Scan for the cell matching the given text and deliver its [X, Y] coordinate at center. 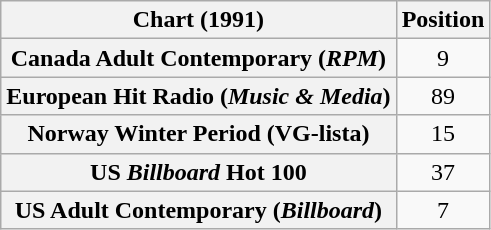
Canada Adult Contemporary (RPM) [198, 58]
15 [443, 134]
US Adult Contemporary (Billboard) [198, 210]
9 [443, 58]
89 [443, 96]
Position [443, 20]
37 [443, 172]
Chart (1991) [198, 20]
US Billboard Hot 100 [198, 172]
7 [443, 210]
European Hit Radio (Music & Media) [198, 96]
Norway Winter Period (VG-lista) [198, 134]
